Scan for the cell matching the given text and deliver its (x, y) coordinate at center. 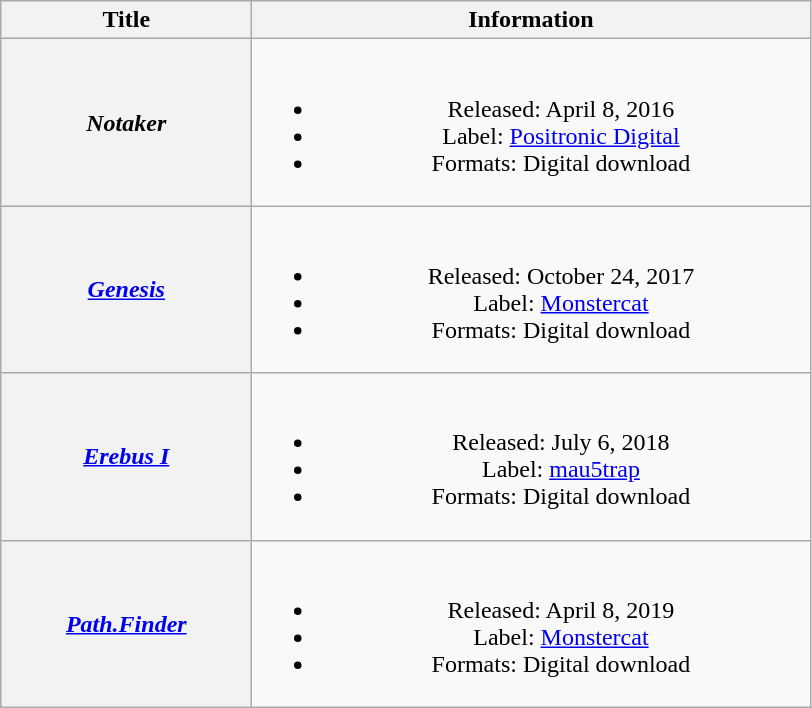
Released: April 8, 2016Label: Positronic DigitalFormats: Digital download (531, 122)
Released: April 8, 2019Label: MonstercatFormats: Digital download (531, 624)
Released: October 24, 2017Label: MonstercatFormats: Digital download (531, 290)
Title (126, 20)
Genesis (126, 290)
Information (531, 20)
Erebus I (126, 456)
Path.Finder (126, 624)
Released: July 6, 2018Label: mau5trapFormats: Digital download (531, 456)
Notaker (126, 122)
